Pinpoint the cell where the given text exists, returning its [x, y] midpoint coordinate. 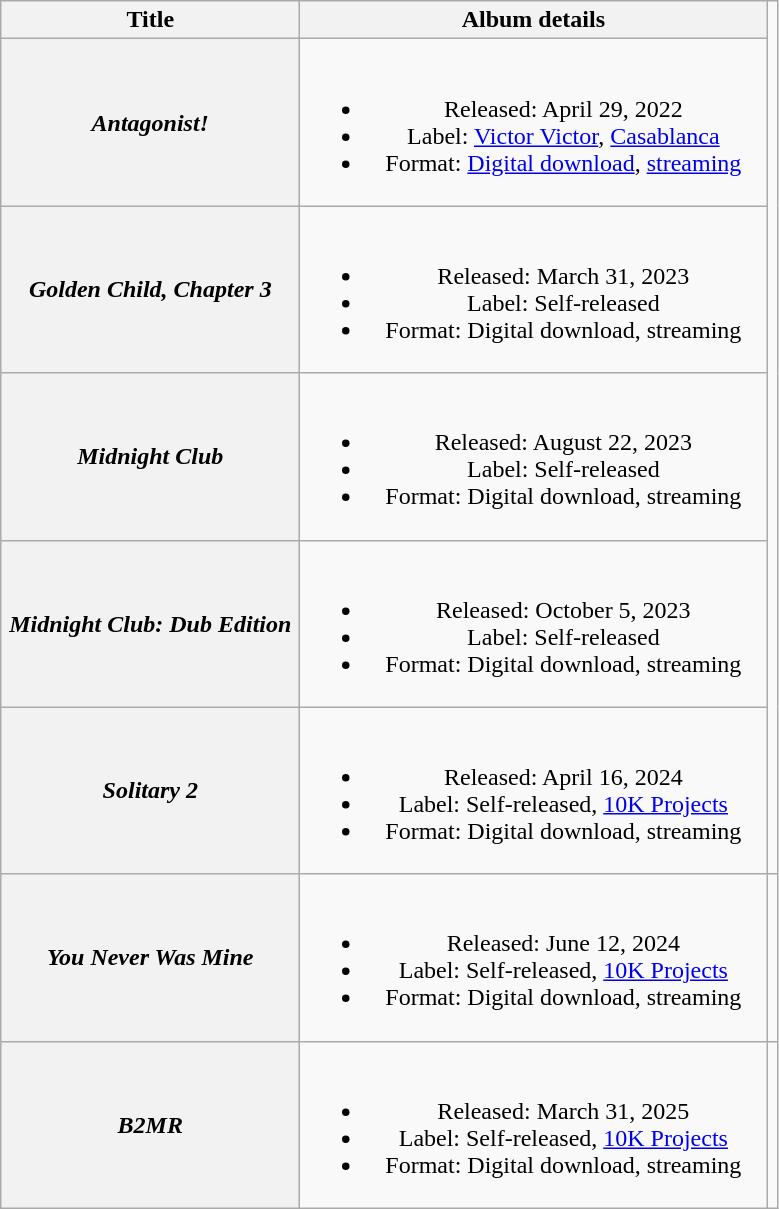
Released: April 29, 2022Label: Victor Victor, CasablancaFormat: Digital download, streaming [534, 122]
B2MR [150, 1124]
Released: October 5, 2023Label: Self-releasedFormat: Digital download, streaming [534, 624]
You Never Was Mine [150, 958]
Released: June 12, 2024Label: Self-released, 10K ProjectsFormat: Digital download, streaming [534, 958]
Golden Child, Chapter 3 [150, 290]
Midnight Club [150, 456]
Solitary 2 [150, 790]
Antagonist! [150, 122]
Midnight Club: Dub Edition [150, 624]
Released: March 31, 2023Label: Self-releasedFormat: Digital download, streaming [534, 290]
Album details [534, 20]
Released: April 16, 2024Label: Self-released, 10K ProjectsFormat: Digital download, streaming [534, 790]
Released: March 31, 2025Label: Self-released, 10K ProjectsFormat: Digital download, streaming [534, 1124]
Released: August 22, 2023Label: Self-releasedFormat: Digital download, streaming [534, 456]
Title [150, 20]
